Search for the cell housing the specified text and yield its (x, y) center coordinate. 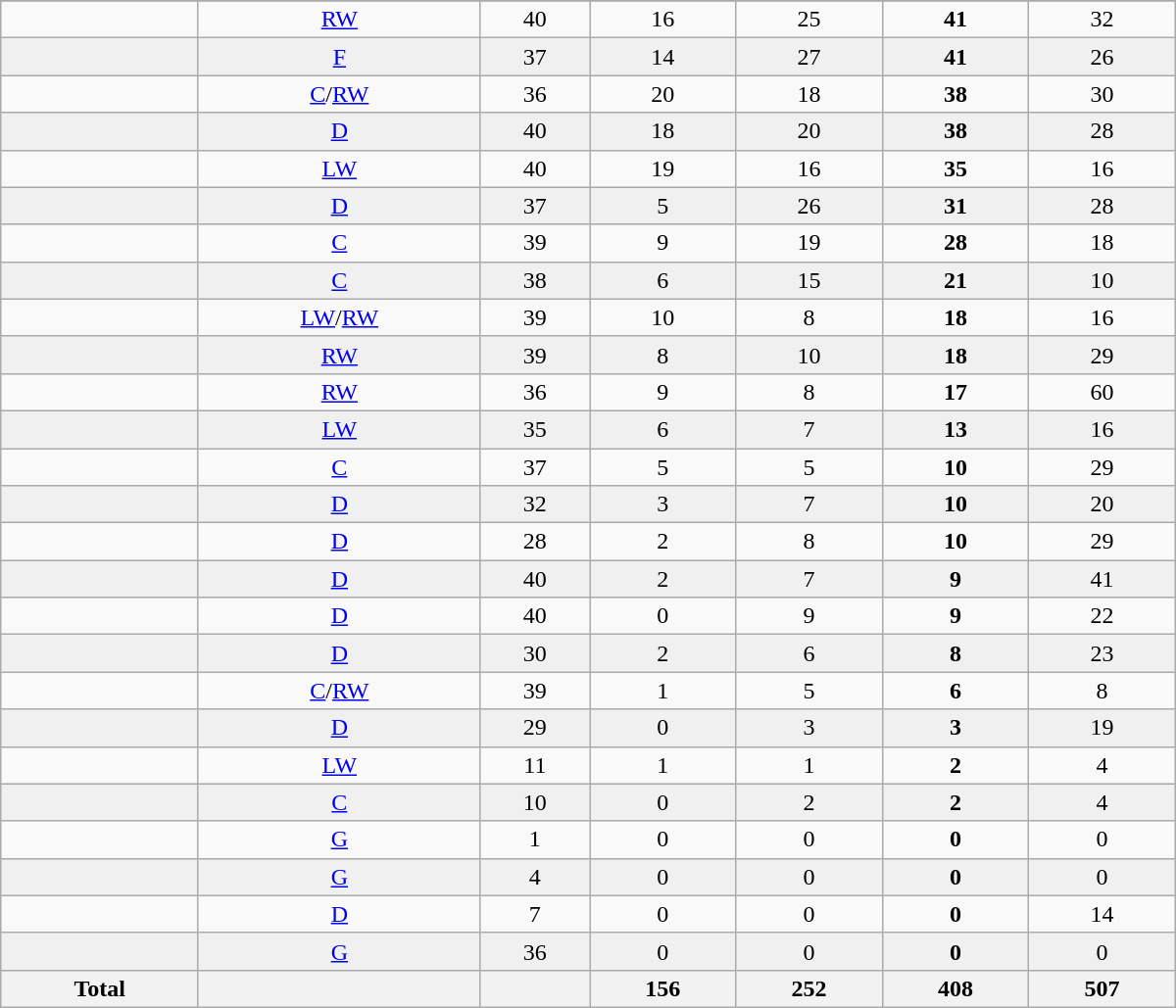
507 (1102, 988)
23 (1102, 653)
60 (1102, 392)
22 (1102, 616)
17 (955, 392)
11 (535, 765)
13 (955, 429)
252 (809, 988)
25 (809, 20)
Total (100, 988)
21 (955, 280)
31 (955, 206)
27 (809, 57)
F (339, 57)
15 (809, 280)
156 (662, 988)
408 (955, 988)
LW/RW (339, 317)
